Output the [X, Y] coordinate of the center of the cell containing the given text.  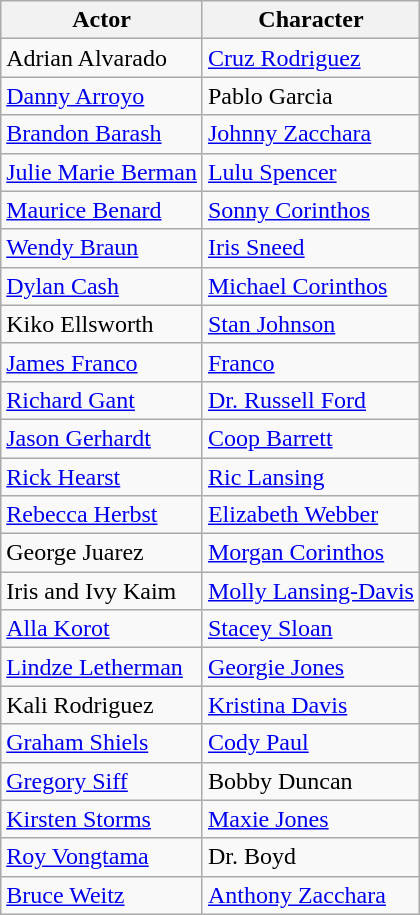
Cruz Rodriguez [310, 58]
Elizabeth Webber [310, 515]
Coop Barrett [310, 438]
Kristina Davis [310, 705]
Maurice Benard [102, 210]
Danny Arroyo [102, 96]
Kali Rodriguez [102, 705]
Actor [102, 20]
Cody Paul [310, 743]
Gregory Siff [102, 781]
Kirsten Storms [102, 819]
Molly Lansing-Davis [310, 591]
Lindze Letherman [102, 667]
Pablo Garcia [310, 96]
Dr. Russell Ford [310, 400]
Georgie Jones [310, 667]
Michael Corinthos [310, 286]
Roy Vongtama [102, 857]
Iris Sneed [310, 248]
Brandon Barash [102, 134]
Kiko Ellsworth [102, 324]
Franco [310, 362]
Dylan Cash [102, 286]
Maxie Jones [310, 819]
Bruce Weitz [102, 895]
Iris and Ivy Kaim [102, 591]
James Franco [102, 362]
Alla Korot [102, 629]
Lulu Spencer [310, 172]
Character [310, 20]
Stacey Sloan [310, 629]
Jason Gerhardt [102, 438]
Morgan Corinthos [310, 553]
George Juarez [102, 553]
Julie Marie Berman [102, 172]
Johnny Zacchara [310, 134]
Anthony Zacchara [310, 895]
Ric Lansing [310, 477]
Rick Hearst [102, 477]
Dr. Boyd [310, 857]
Wendy Braun [102, 248]
Bobby Duncan [310, 781]
Sonny Corinthos [310, 210]
Graham Shiels [102, 743]
Stan Johnson [310, 324]
Adrian Alvarado [102, 58]
Richard Gant [102, 400]
Rebecca Herbst [102, 515]
